Pinpoint the cell where the given text exists, returning its [x, y] midpoint coordinate. 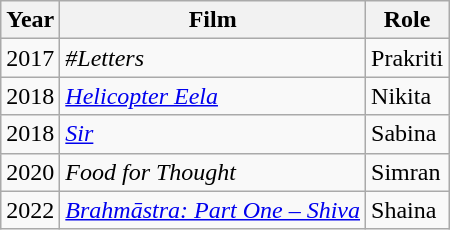
Nikita [408, 96]
Shaina [408, 210]
2017 [30, 58]
Food for Thought [213, 172]
Sabina [408, 134]
Year [30, 20]
Sir [213, 134]
Role [408, 20]
Helicopter Eela [213, 96]
#Letters [213, 58]
Prakriti [408, 58]
Brahmāstra: Part One – Shiva [213, 210]
2022 [30, 210]
Film [213, 20]
Simran [408, 172]
2020 [30, 172]
